Return [X, Y] of the center of cell containing provided text 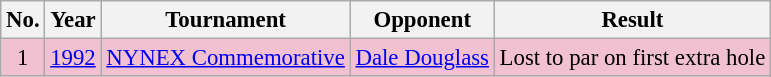
Opponent [422, 20]
No. [23, 20]
1992 [73, 58]
Result [632, 20]
Tournament [226, 20]
NYNEX Commemorative [226, 58]
Year [73, 20]
1 [23, 58]
Dale Douglass [422, 58]
Lost to par on first extra hole [632, 58]
